Scan for the cell matching the given text and deliver its [X, Y] coordinate at center. 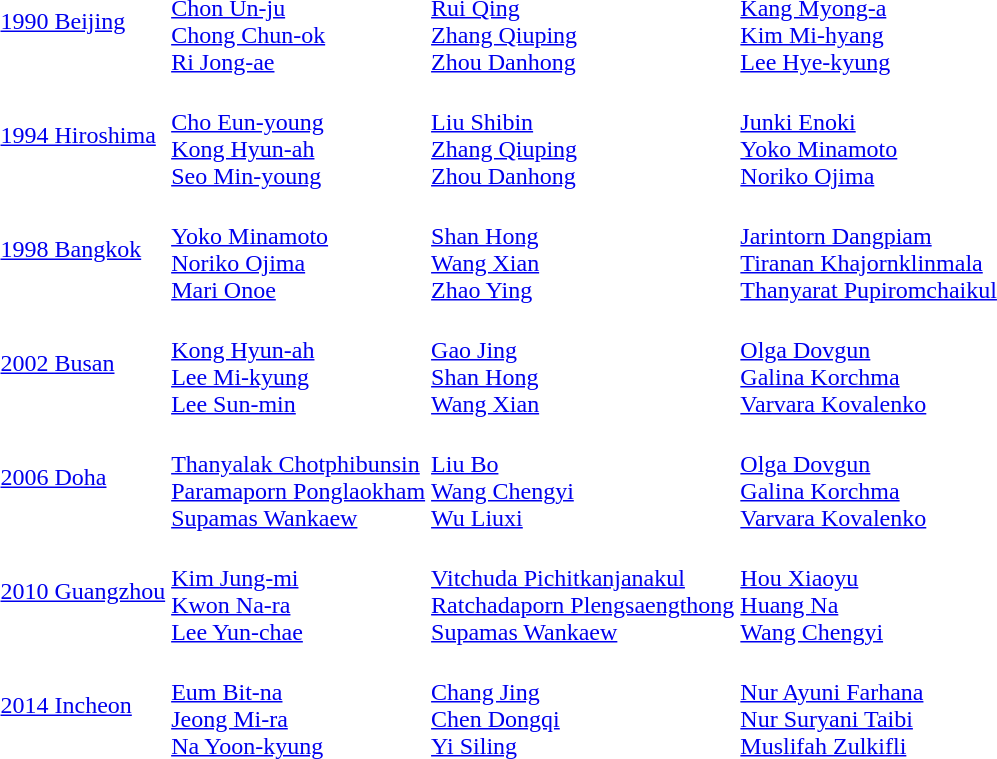
Liu BoWang ChengyiWu Liuxi [583, 478]
Thanyalak ChotphibunsinParamaporn PonglaokhamSupamas Wankaew [298, 478]
Cho Eun-youngKong Hyun-ahSeo Min-young [298, 136]
Liu ShibinZhang QiupingZhou Danhong [583, 136]
Yoko MinamotoNoriko OjimaMari Onoe [298, 250]
Kong Hyun-ahLee Mi-kyungLee Sun-min [298, 364]
Kim Jung-miKwon Na-raLee Yun-chae [298, 592]
Vitchuda PichitkanjanakulRatchadaporn PlengsaengthongSupamas Wankaew [583, 592]
Shan HongWang XianZhao Ying [583, 250]
Gao JingShan HongWang Xian [583, 364]
